Detect which cell encompasses the target text, then output its [x, y] center coordinate. 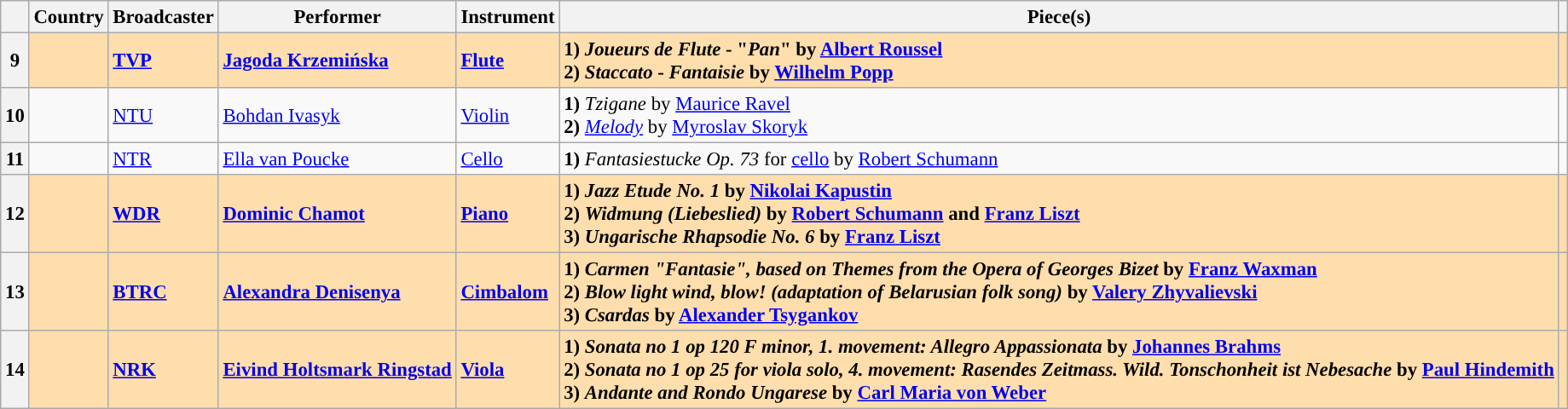
Flute [508, 61]
1) Jazz Etude No. 1 by Nikolai Kapustin 2) Widmung (Liebeslied) by Robert Schumann and Franz Liszt 3) Ungarische Rhapsodie No. 6 by Franz Liszt [1059, 214]
NRK [164, 370]
BTRC [164, 292]
Violin [508, 116]
NTU [164, 116]
NTR [164, 159]
1) Fantasiestucke Op. 73 for cello by Robert Schumann [1059, 159]
Dominic Chamot [338, 214]
1) Tzigane by Maurice Ravel 2) Melody by Myroslav Skoryk [1059, 116]
Country [68, 17]
12 [15, 214]
Instrument [508, 17]
11 [15, 159]
14 [15, 370]
Cello [508, 159]
Jagoda Krzemińska [338, 61]
13 [15, 292]
WDR [164, 214]
10 [15, 116]
9 [15, 61]
Broadcaster [164, 17]
Bohdan Ivasyk [338, 116]
Ella van Poucke [338, 159]
Piece(s) [1059, 17]
Eivind Holtsmark Ringstad [338, 370]
TVP [164, 61]
Alexandra Denisenya [338, 292]
Performer [338, 17]
Cimbalom [508, 292]
Viola [508, 370]
Piano [508, 214]
1) Joueurs de Flute - "Pan" by Albert Roussel 2) Staccato - Fantaisie by Wilhelm Popp [1059, 61]
